Locate the cell with the specified text and output its (X, Y) center coordinate. 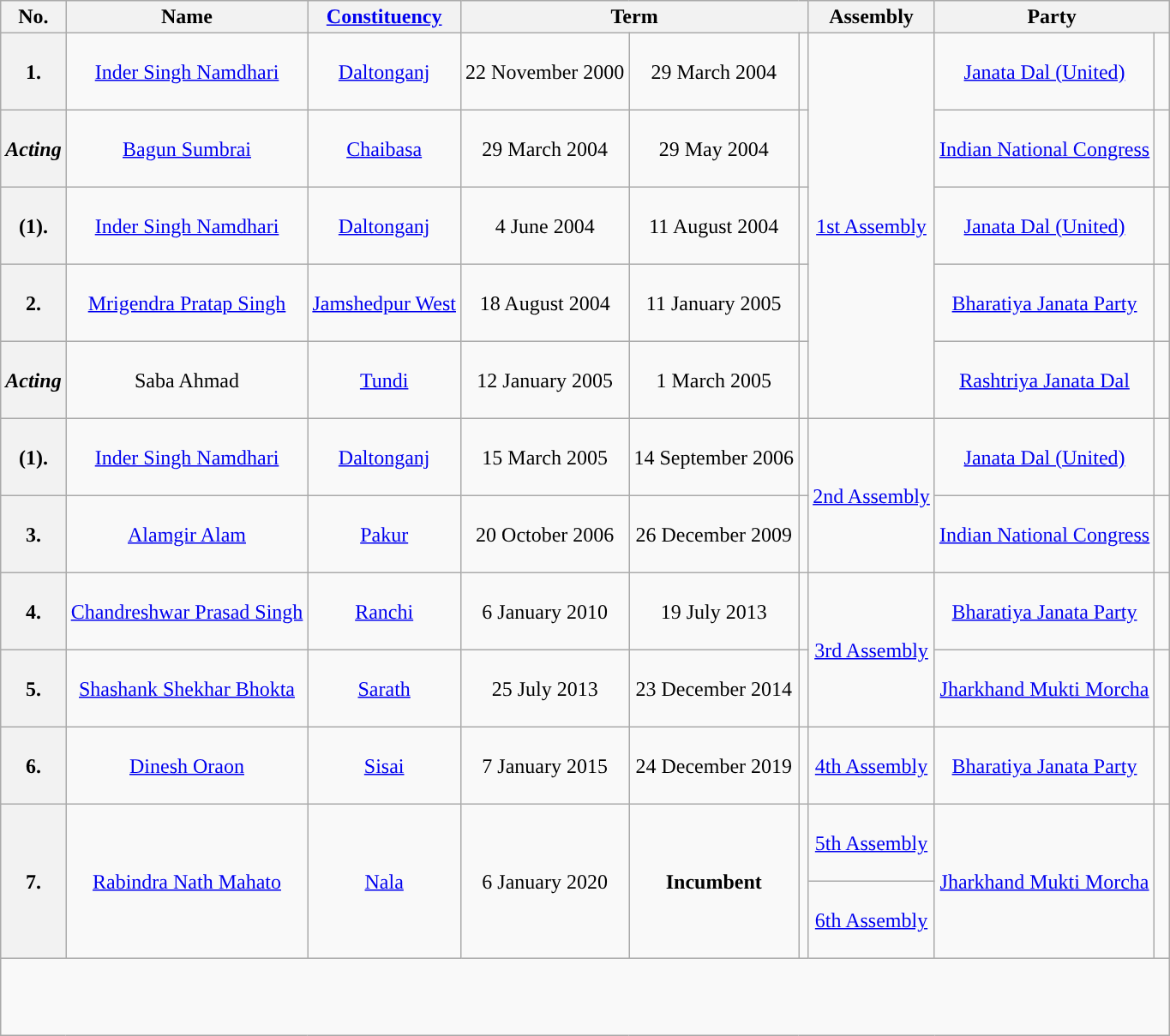
Tundi (384, 380)
25 July 2013 (545, 689)
23 December 2014 (714, 689)
Jamshedpur West (384, 303)
3rd Assembly (872, 650)
2. (33, 303)
6th Assembly (872, 920)
Dinesh Oraon (187, 766)
24 December 2019 (714, 766)
Chaibasa (384, 149)
15 March 2005 (545, 458)
7 January 2015 (545, 766)
Rashtriya Janata Dal (1044, 380)
Name (187, 17)
4. (33, 612)
11 August 2004 (714, 226)
2nd Assembly (872, 496)
7. (33, 882)
18 August 2004 (545, 303)
Mrigendra Pratap Singh (187, 303)
1 March 2005 (714, 380)
6 January 2010 (545, 612)
4 June 2004 (545, 226)
19 July 2013 (714, 612)
Sisai (384, 766)
Alamgir Alam (187, 535)
5th Assembly (872, 843)
Party (1051, 17)
26 December 2009 (714, 535)
14 September 2006 (714, 458)
3. (33, 535)
1st Assembly (872, 226)
Rabindra Nath Mahato (187, 882)
Sarath (384, 689)
4th Assembly (872, 766)
6. (33, 766)
Nala (384, 882)
1. (33, 72)
No. (33, 17)
29 May 2004 (714, 149)
22 November 2000 (545, 72)
12 January 2005 (545, 380)
Shashank Shekhar Bhokta (187, 689)
Assembly (872, 17)
Pakur (384, 535)
Bagun Sumbrai (187, 149)
11 January 2005 (714, 303)
Ranchi (384, 612)
Incumbent (714, 882)
Chandreshwar Prasad Singh (187, 612)
Saba Ahmad (187, 380)
5. (33, 689)
Constituency (384, 17)
6 January 2020 (545, 882)
20 October 2006 (545, 535)
Term (634, 17)
